Capture the cell that displays the provided text and extract its (x, y) central coordinate. 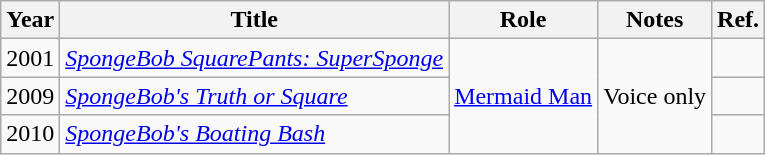
Year (30, 20)
Mermaid Man (524, 96)
SpongeBob SquarePants: SuperSponge (254, 58)
SpongeBob's Boating Bash (254, 134)
Notes (655, 20)
SpongeBob's Truth or Square (254, 96)
Voice only (655, 96)
Title (254, 20)
Ref. (738, 20)
2009 (30, 96)
Role (524, 20)
2010 (30, 134)
2001 (30, 58)
